Locate the cell with the specified text and output its [X, Y] center coordinate. 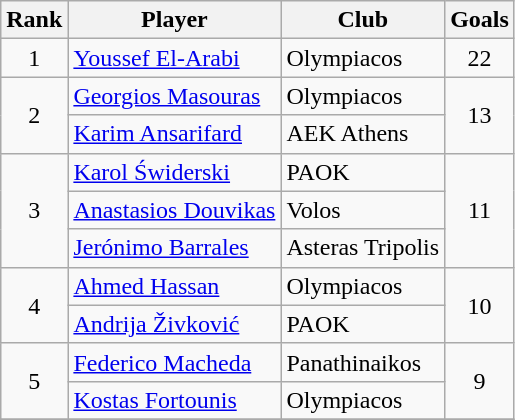
Panathinaikos [363, 362]
22 [480, 58]
Club [363, 20]
Anastasios Douvikas [174, 210]
Karol Świderski [174, 172]
Ahmed Hassan [174, 286]
1 [34, 58]
11 [480, 210]
Rank [34, 20]
Youssef El-Arabi [174, 58]
Andrija Živković [174, 324]
5 [34, 381]
3 [34, 210]
Federico Macheda [174, 362]
Goals [480, 20]
Jerónimo Barrales [174, 248]
Kostas Fortounis [174, 400]
4 [34, 305]
9 [480, 381]
13 [480, 115]
AEK Athens [363, 134]
10 [480, 305]
Asteras Tripolis [363, 248]
Karim Ansarifard [174, 134]
2 [34, 115]
Georgios Masouras [174, 96]
Volos [363, 210]
Player [174, 20]
